Identify which cell holds the provided text, then report its (X, Y) central coordinate. 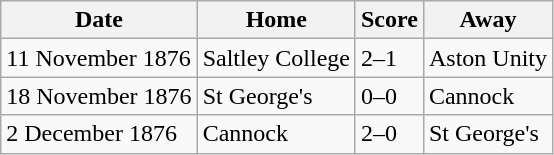
2 December 1876 (99, 134)
Score (389, 20)
2–0 (389, 134)
2–1 (389, 58)
Home (276, 20)
18 November 1876 (99, 96)
Away (488, 20)
11 November 1876 (99, 58)
Date (99, 20)
Saltley College (276, 58)
0–0 (389, 96)
Aston Unity (488, 58)
